Provide the (X, Y) coordinate of the cell's center where the given text is located.  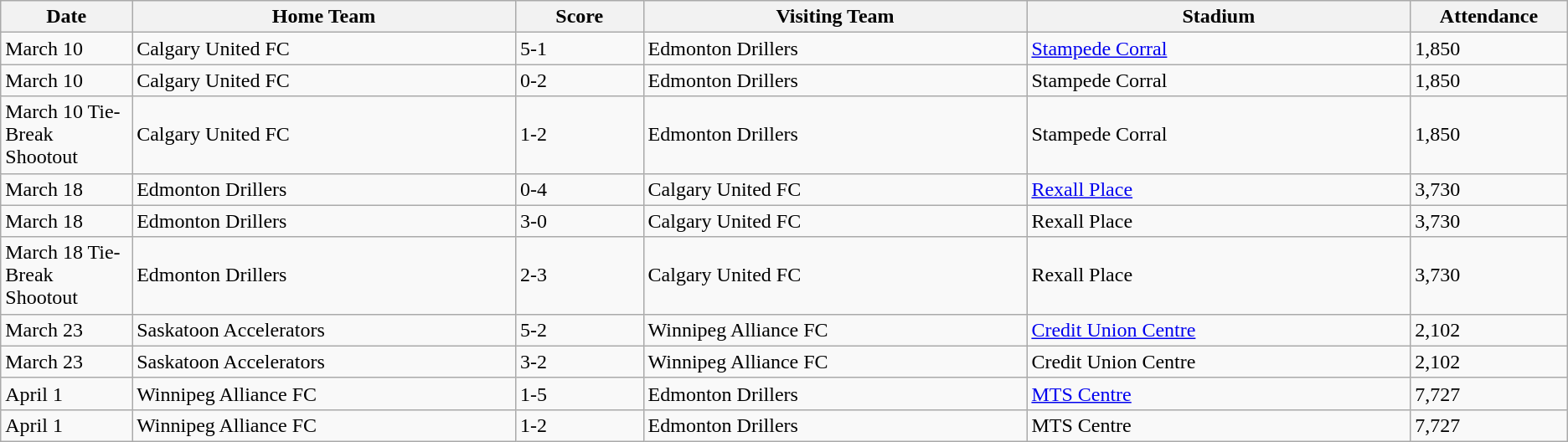
0-4 (580, 189)
Date (67, 17)
1-5 (580, 393)
Home Team (324, 17)
March 18 Tie-Break Shootout (67, 275)
5-2 (580, 330)
Attendance (1489, 17)
3-0 (580, 221)
Score (580, 17)
Stadium (1219, 17)
0-2 (580, 80)
2-3 (580, 275)
5-1 (580, 49)
March 10 Tie-Break Shootout (67, 135)
Visiting Team (835, 17)
3-2 (580, 362)
